Scan for the cell matching the given text and deliver its (x, y) coordinate at center. 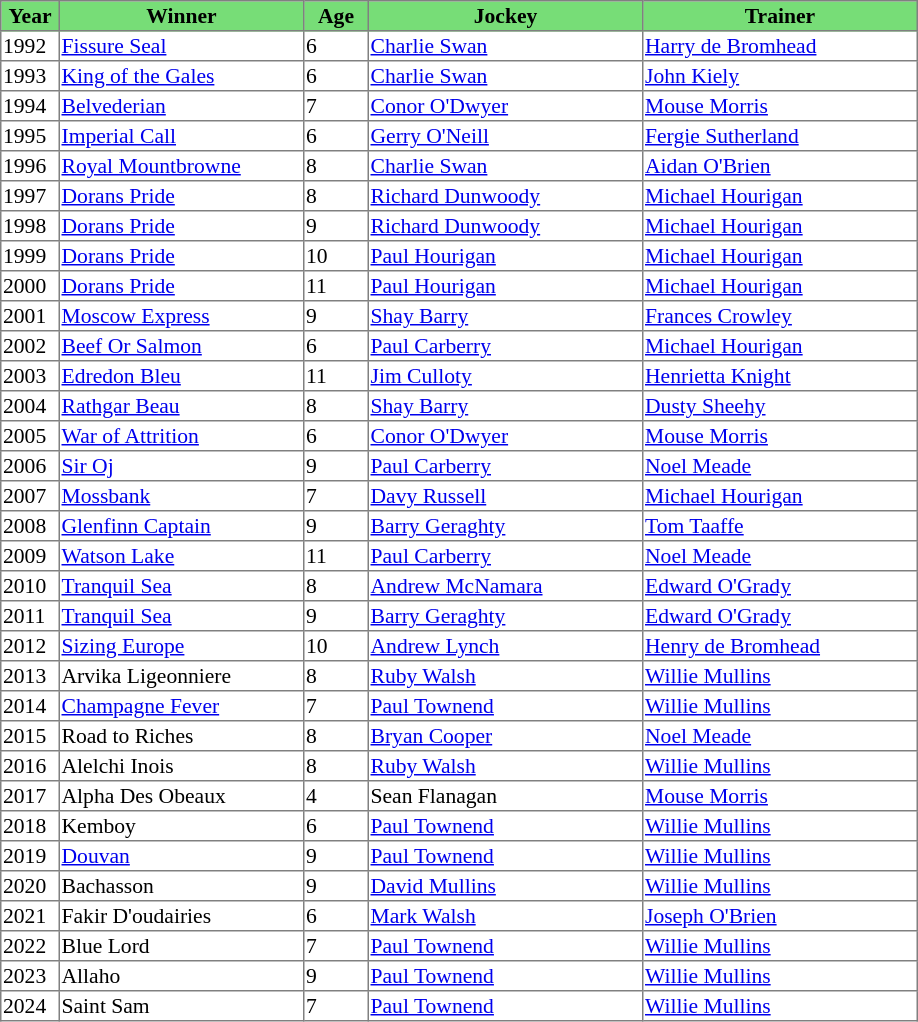
2009 (30, 556)
Beef Or Salmon (181, 346)
Imperial Call (181, 136)
2016 (30, 766)
1994 (30, 106)
Moscow Express (181, 316)
Gerry O'Neill (505, 136)
1997 (30, 196)
1995 (30, 136)
King of the Gales (181, 76)
2022 (30, 946)
2021 (30, 916)
2017 (30, 796)
1999 (30, 256)
2010 (30, 586)
Davy Russell (505, 496)
Watson Lake (181, 556)
Belvederian (181, 106)
Mossbank (181, 496)
2007 (30, 496)
John Kiely (780, 76)
1996 (30, 166)
Sizing Europe (181, 646)
1998 (30, 226)
2011 (30, 616)
2000 (30, 286)
Harry de Bromhead (780, 46)
David Mullins (505, 886)
Alelchi Inois (181, 766)
Champagne Fever (181, 706)
Aidan O'Brien (780, 166)
Winner (181, 16)
2012 (30, 646)
1993 (30, 76)
Tom Taaffe (780, 526)
2006 (30, 466)
Frances Crowley (780, 316)
2013 (30, 676)
Year (30, 16)
4 (336, 796)
1992 (30, 46)
Blue Lord (181, 946)
Mark Walsh (505, 916)
2014 (30, 706)
Fissure Seal (181, 46)
Arvika Ligeonniere (181, 676)
2004 (30, 406)
Alpha Des Obeaux (181, 796)
2008 (30, 526)
Trainer (780, 16)
Fakir D'oudairies (181, 916)
Rathgar Beau (181, 406)
Joseph O'Brien (780, 916)
Glenfinn Captain (181, 526)
Andrew McNamara (505, 586)
Sir Oj (181, 466)
Andrew Lynch (505, 646)
Road to Riches (181, 736)
2003 (30, 376)
Royal Mountbrowne (181, 166)
Kemboy (181, 826)
Bachasson (181, 886)
Age (336, 16)
Sean Flanagan (505, 796)
War of Attrition (181, 436)
Jim Culloty (505, 376)
Douvan (181, 856)
Henry de Bromhead (780, 646)
Dusty Sheehy (780, 406)
2005 (30, 436)
Bryan Cooper (505, 736)
2001 (30, 316)
2018 (30, 826)
Fergie Sutherland (780, 136)
2020 (30, 886)
Edredon Bleu (181, 376)
2019 (30, 856)
2024 (30, 1006)
Jockey (505, 16)
Allaho (181, 976)
Henrietta Knight (780, 376)
2023 (30, 976)
Saint Sam (181, 1006)
2015 (30, 736)
2002 (30, 346)
